Locate the cell with the specified text and output its (X, Y) center coordinate. 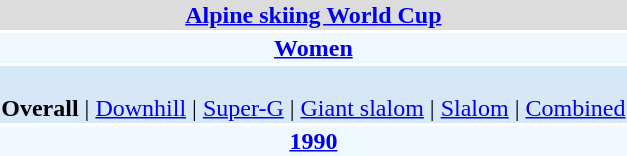
Women (314, 48)
Overall | Downhill | Super-G | Giant slalom | Slalom | Combined (314, 94)
Alpine skiing World Cup (314, 15)
1990 (314, 141)
